Capture the cell that displays the provided text and extract its [x, y] central coordinate. 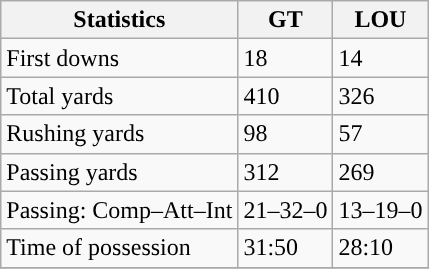
Statistics [120, 20]
98 [286, 134]
57 [380, 134]
410 [286, 96]
312 [286, 172]
Passing: Comp–Att–Int [120, 210]
13–19–0 [380, 210]
First downs [120, 58]
28:10 [380, 248]
GT [286, 20]
Rushing yards [120, 134]
Passing yards [120, 172]
31:50 [286, 248]
LOU [380, 20]
269 [380, 172]
Total yards [120, 96]
326 [380, 96]
21–32–0 [286, 210]
14 [380, 58]
Time of possession [120, 248]
18 [286, 58]
